Detect which cell encompasses the target text, then output its (X, Y) center coordinate. 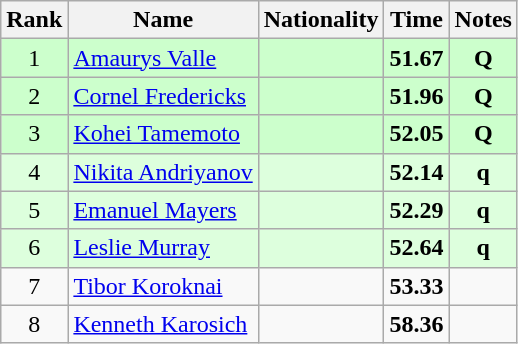
1 (34, 58)
Amaurys Valle (163, 58)
Name (163, 20)
3 (34, 134)
Kohei Tamemoto (163, 134)
Nationality (321, 20)
Notes (483, 20)
Kenneth Karosich (163, 324)
Leslie Murray (163, 248)
6 (34, 248)
51.67 (416, 58)
8 (34, 324)
Rank (34, 20)
Time (416, 20)
58.36 (416, 324)
4 (34, 172)
5 (34, 210)
52.64 (416, 248)
Cornel Fredericks (163, 96)
Tibor Koroknai (163, 286)
52.05 (416, 134)
7 (34, 286)
Nikita Andriyanov (163, 172)
52.14 (416, 172)
53.33 (416, 286)
52.29 (416, 210)
Emanuel Mayers (163, 210)
2 (34, 96)
51.96 (416, 96)
